Return (X, Y) of the center of cell containing provided text 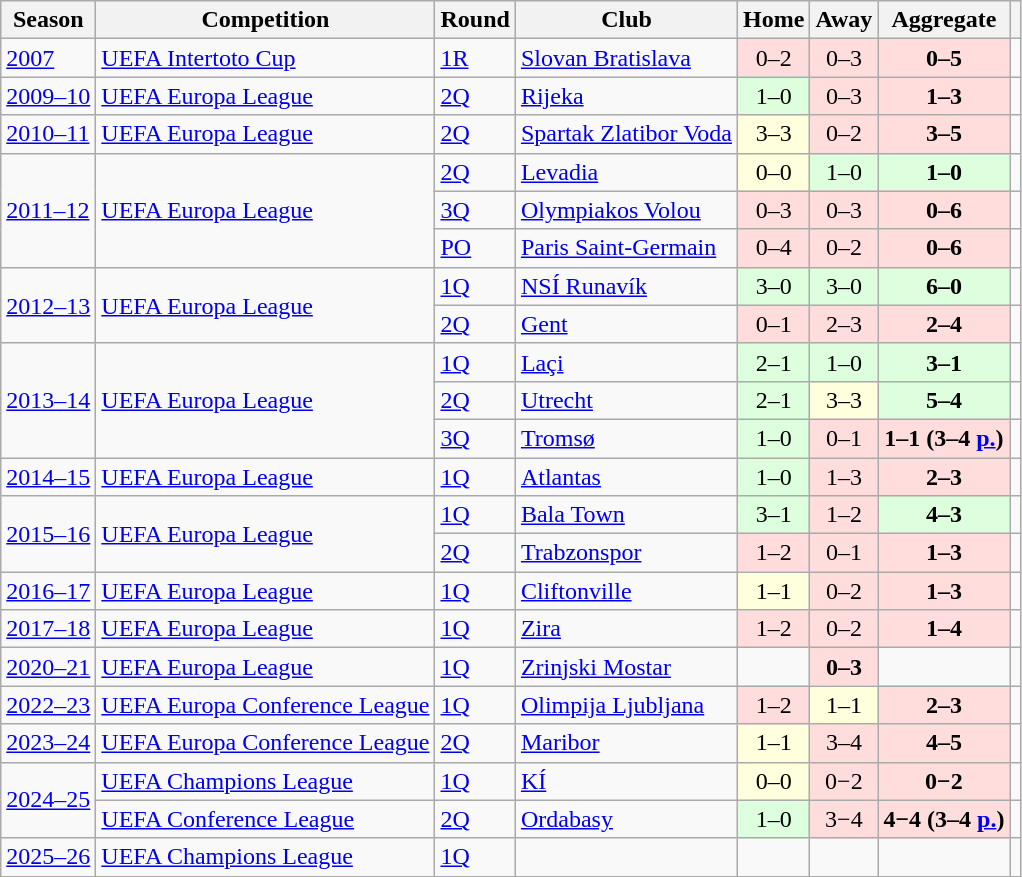
1R (475, 58)
2020–21 (48, 667)
Season (48, 20)
Laçi (626, 362)
2012–13 (48, 305)
0–5 (944, 58)
2007 (48, 58)
Away (844, 20)
Levadia (626, 172)
1–1 (3–4 p.) (944, 438)
2023–24 (48, 743)
Tromsø (626, 438)
Atlantas (626, 477)
Zrinjski Mostar (626, 667)
Club (626, 20)
Olimpija Ljubljana (626, 705)
Cliftonville (626, 591)
UEFA Conference League (266, 819)
Slovan Bratislava (626, 58)
Aggregate (944, 20)
4−4 (3–4 p.) (944, 819)
4–3 (944, 515)
3–4 (844, 743)
2009–10 (48, 96)
1–4 (944, 629)
5–4 (944, 400)
Maribor (626, 743)
Round (475, 20)
4–5 (944, 743)
KÍ (626, 781)
2010–11 (48, 134)
Olympiakos Volou (626, 210)
6–0 (944, 286)
Utrecht (626, 400)
2016–17 (48, 591)
2013–14 (48, 400)
Spartak Zlatibor Voda (626, 134)
2024–25 (48, 800)
Bala Town (626, 515)
2011–12 (48, 210)
PO (475, 248)
0–4 (774, 248)
3–5 (944, 134)
UEFA Intertoto Cup (266, 58)
Gent (626, 324)
Zira (626, 629)
2014–15 (48, 477)
Competition (266, 20)
3−4 (844, 819)
Home (774, 20)
Paris Saint-Germain (626, 248)
Rijeka (626, 96)
Ordabasy (626, 819)
2025–26 (48, 857)
2022–23 (48, 705)
NSÍ Runavík (626, 286)
2–4 (944, 324)
Trabzonspor (626, 553)
2017–18 (48, 629)
2015–16 (48, 534)
